Locate the cell with the specified text and output its (X, Y) center coordinate. 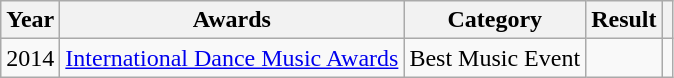
2014 (30, 58)
International Dance Music Awards (232, 58)
Category (495, 20)
Year (30, 20)
Result (624, 20)
Best Music Event (495, 58)
Awards (232, 20)
